Determine the [X, Y] coordinate at the center of the cell enclosing the given text.  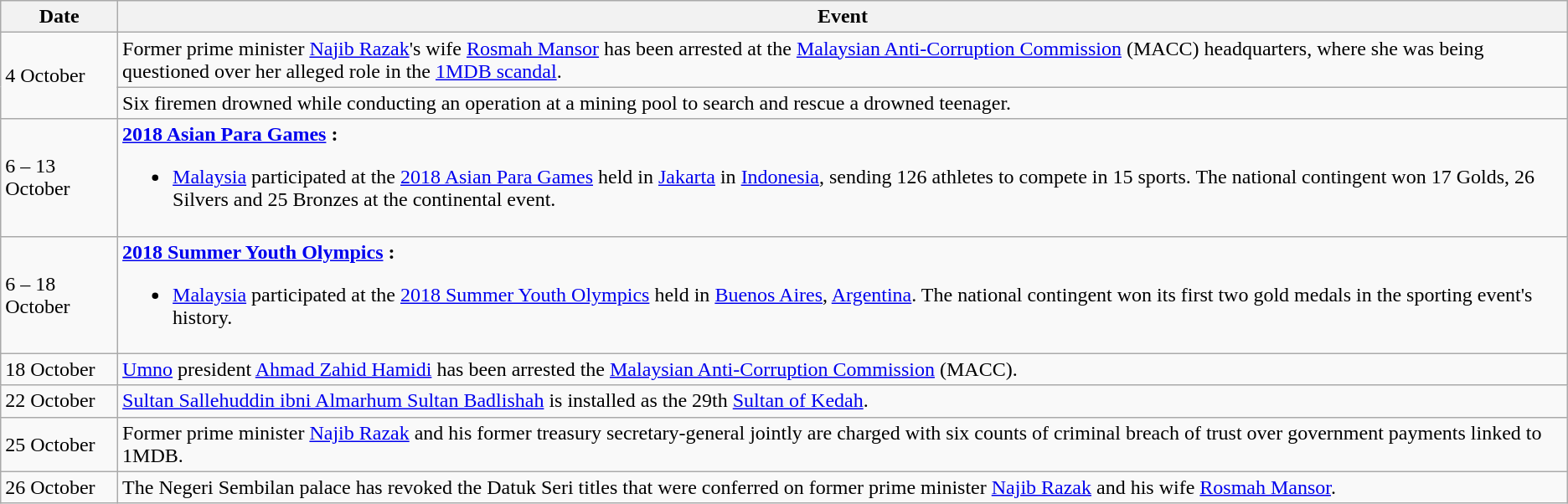
6 – 18 October [59, 295]
Umno president Ahmad Zahid Hamidi has been arrested the Malaysian Anti-Corruption Commission (MACC). [843, 369]
4 October [59, 75]
Event [843, 17]
The Negeri Sembilan palace has revoked the Datuk Seri titles that were conferred on former prime minister Najib Razak and his wife Rosmah Mansor. [843, 487]
Six firemen drowned while conducting an operation at a mining pool to search and rescue a drowned teenager. [843, 103]
26 October [59, 487]
Date [59, 17]
22 October [59, 401]
18 October [59, 369]
25 October [59, 444]
Sultan Sallehuddin ibni Almarhum Sultan Badlishah is installed as the 29th Sultan of Kedah. [843, 401]
6 – 13 October [59, 177]
